Capture the cell that displays the provided text and extract its [X, Y] central coordinate. 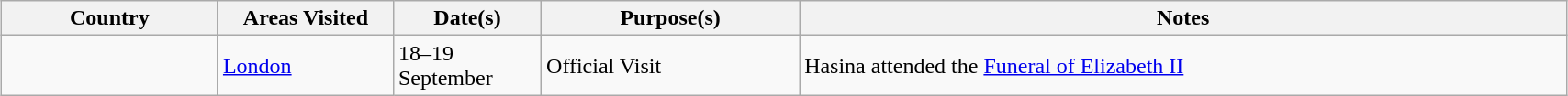
London [305, 66]
Hasina attended the Funeral of Elizabeth II [1183, 66]
18–19 September [466, 66]
Official Visit [670, 66]
Country [109, 18]
Date(s) [466, 18]
Areas Visited [305, 18]
Notes [1183, 18]
Purpose(s) [670, 18]
